Determine the [x, y] coordinate at the center of the cell enclosing the given text.  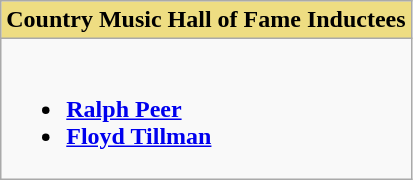
Ralph PeerFloyd Tillman [206, 109]
Country Music Hall of Fame Inductees [206, 20]
